Search for the cell housing the specified text and yield its [X, Y] center coordinate. 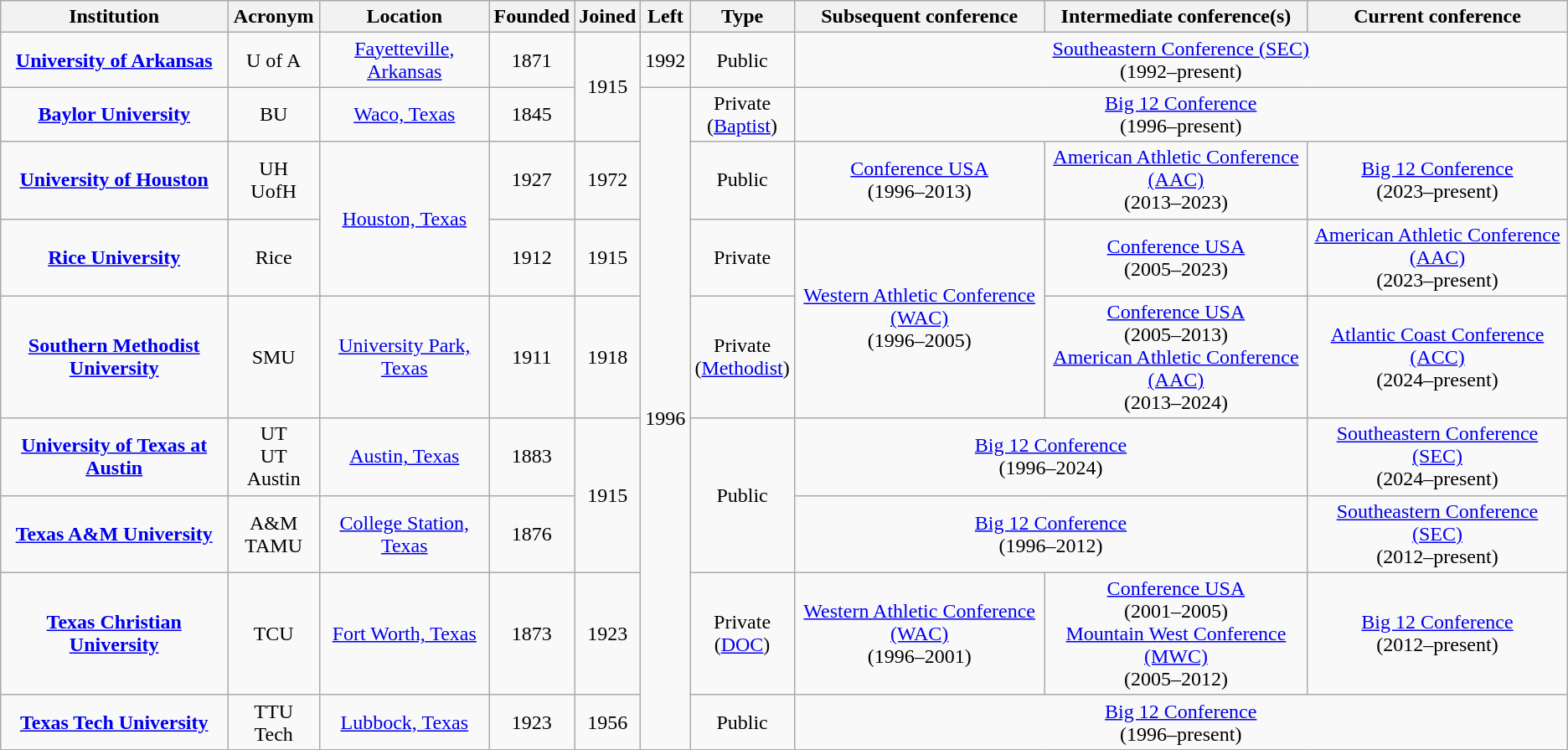
Type [742, 17]
Texas A&M University [114, 534]
1918 [608, 357]
1996 [665, 418]
1873 [532, 634]
Big 12 Conference(1996–2024) [1050, 457]
Western Athletic Conference (WAC)(1996–2001) [920, 634]
Founded [532, 17]
Current conference [1437, 17]
1992 [665, 60]
1876 [532, 534]
1912 [532, 257]
Big 12 Conference(1996–2012) [1050, 534]
Conference USA(2005–2023) [1176, 257]
Location [405, 17]
Southeastern Conference (SEC)(2024–present) [1437, 457]
1845 [532, 114]
University Park, Texas [405, 357]
American Athletic Conference (AAC)(2013–2023) [1176, 180]
Lubbock, Texas [405, 722]
Intermediate conference(s) [1176, 17]
U of A [274, 60]
Atlantic Coast Conference (ACC)(2024–present) [1437, 357]
TCU [274, 634]
Baylor University [114, 114]
Conference USA(2001–2005)Mountain West Conference (MWC)(2005–2012) [1176, 634]
UTUT Austin [274, 457]
TTUTech [274, 722]
Southern Methodist University [114, 357]
Southeastern Conference (SEC)(2012–present) [1437, 534]
Private(Baptist) [742, 114]
American Athletic Conference (AAC)(2023–present) [1437, 257]
Rice University [114, 257]
Big 12 Conference(2012–present) [1437, 634]
Waco, Texas [405, 114]
Fayetteville, Arkansas [405, 60]
Austin, Texas [405, 457]
Acronym [274, 17]
Private [742, 257]
1911 [532, 357]
Texas Tech University [114, 722]
University of Texas at Austin [114, 457]
SMU [274, 357]
UHUofH [274, 180]
Subsequent conference [920, 17]
1956 [608, 722]
1871 [532, 60]
College Station, Texas [405, 534]
Joined [608, 17]
Southeastern Conference (SEC)(1992–present) [1181, 60]
Left [665, 17]
1972 [608, 180]
Institution [114, 17]
University of Houston [114, 180]
Private(DOC) [742, 634]
Texas Christian University [114, 634]
Conference USA(1996–2013) [920, 180]
1883 [532, 457]
Houston, Texas [405, 219]
Big 12 Conference(2023–present) [1437, 180]
Western Athletic Conference (WAC)(1996–2005) [920, 318]
A&MTAMU [274, 534]
Conference USA(2005–2013)American Athletic Conference (AAC)(2013–2024) [1176, 357]
BU [274, 114]
University of Arkansas [114, 60]
Fort Worth, Texas [405, 634]
Private(Methodist) [742, 357]
Rice [274, 257]
1927 [532, 180]
